Scan for the cell matching the given text and deliver its (x, y) coordinate at center. 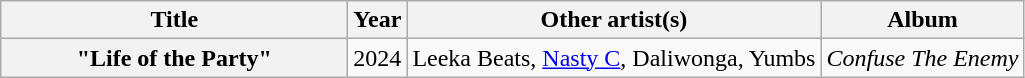
Other artist(s) (614, 20)
"Life of the Party" (174, 58)
Year (378, 20)
Album (922, 20)
Leeka Beats, Nasty C, Daliwonga, Yumbs (614, 58)
Title (174, 20)
Confuse The Enemy (922, 58)
2024 (378, 58)
